From the cell containing the given text, extract its center point as [x, y] coordinate. 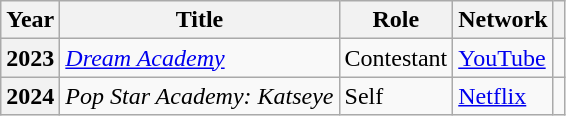
Year [30, 20]
Self [396, 96]
2023 [30, 58]
Netflix [503, 96]
2024 [30, 96]
Dream Academy [200, 58]
Title [200, 20]
Contestant [396, 58]
Pop Star Academy: Katseye [200, 96]
Network [503, 20]
Role [396, 20]
YouTube [503, 58]
